Determine the [x, y] coordinate at the center of the cell enclosing the given text.  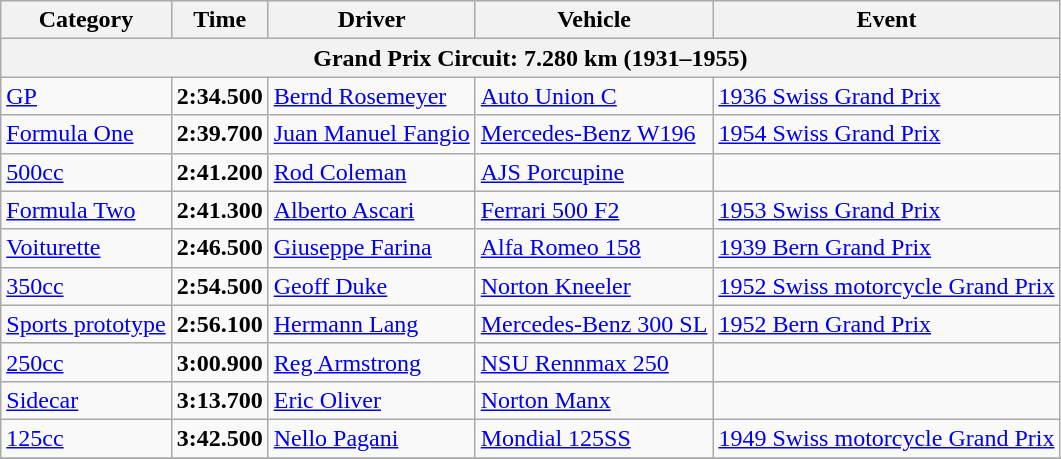
Time [220, 20]
Mondial 125SS [594, 438]
2:39.700 [220, 134]
250cc [86, 362]
Sidecar [86, 400]
1949 Swiss motorcycle Grand Prix [886, 438]
Giuseppe Farina [372, 248]
2:41.300 [220, 210]
Alfa Romeo 158 [594, 248]
1936 Swiss Grand Prix [886, 96]
1953 Swiss Grand Prix [886, 210]
Event [886, 20]
Eric Oliver [372, 400]
Bernd Rosemeyer [372, 96]
Voiturette [86, 248]
Geoff Duke [372, 286]
Driver [372, 20]
Category [86, 20]
1939 Bern Grand Prix [886, 248]
500cc [86, 172]
Mercedes-Benz W196 [594, 134]
1954 Swiss Grand Prix [886, 134]
Norton Manx [594, 400]
Nello Pagani [372, 438]
2:41.200 [220, 172]
3:00.900 [220, 362]
2:46.500 [220, 248]
2:54.500 [220, 286]
Formula Two [86, 210]
Sports prototype [86, 324]
AJS Porcupine [594, 172]
Vehicle [594, 20]
2:34.500 [220, 96]
1952 Bern Grand Prix [886, 324]
Grand Prix Circuit: 7.280 km (1931–1955) [530, 58]
3:13.700 [220, 400]
Rod Coleman [372, 172]
GP [86, 96]
1952 Swiss motorcycle Grand Prix [886, 286]
125cc [86, 438]
Juan Manuel Fangio [372, 134]
Norton Kneeler [594, 286]
2:56.100 [220, 324]
3:42.500 [220, 438]
Hermann Lang [372, 324]
Alberto Ascari [372, 210]
NSU Rennmax 250 [594, 362]
Auto Union C [594, 96]
Formula One [86, 134]
Reg Armstrong [372, 362]
Ferrari 500 F2 [594, 210]
Mercedes-Benz 300 SL [594, 324]
350cc [86, 286]
